Return the [x, y] coordinate for the center point of the cell that contains the specified text.  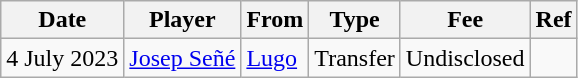
Date [62, 20]
Type [355, 20]
From [275, 20]
4 July 2023 [62, 58]
Josep Señé [182, 58]
Fee [465, 20]
Lugo [275, 58]
Ref [554, 20]
Player [182, 20]
Transfer [355, 58]
Undisclosed [465, 58]
